Provide the [x, y] coordinate of the cell's center where the given text is located.  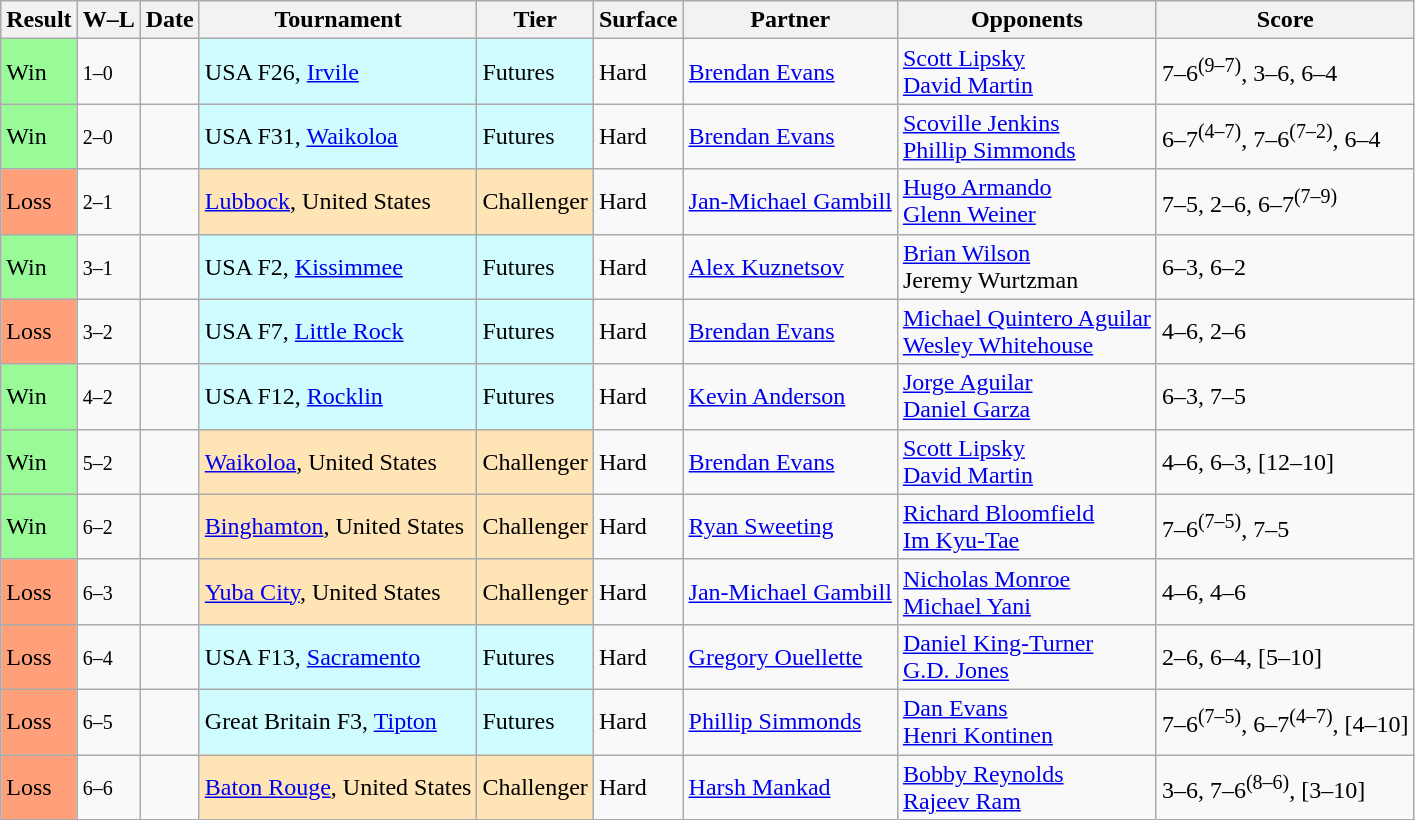
Great Britain F3, Tipton [338, 722]
2–1 [108, 202]
Alex Kuznetsov [790, 266]
Ryan Sweeting [790, 526]
Yuba City, United States [338, 592]
USA F26, Irvile [338, 72]
USA F12, Rocklin [338, 396]
5–2 [108, 462]
Tier [535, 20]
Hugo Armando Glenn Weiner [1026, 202]
6–3, 7–5 [1285, 396]
USA F31, Waikoloa [338, 136]
Waikoloa, United States [338, 462]
Nicholas Monroe Michael Yani [1026, 592]
Baton Rouge, United States [338, 786]
Score [1285, 20]
W–L [108, 20]
Tournament [338, 20]
Phillip Simmonds [790, 722]
Surface [638, 20]
Gregory Ouellette [790, 656]
7–5, 2–6, 6–7(7–9) [1285, 202]
Dan Evans Henri Kontinen [1026, 722]
6–2 [108, 526]
USA F7, Little Rock [338, 332]
7–6(7–5), 6–7(4–7), [4–10] [1285, 722]
2–0 [108, 136]
Michael Quintero Aguilar Wesley Whitehouse [1026, 332]
7–6(7–5), 7–5 [1285, 526]
Opponents [1026, 20]
1–0 [108, 72]
Date [170, 20]
Binghamton, United States [338, 526]
Daniel King-Turner G.D. Jones [1026, 656]
6–3, 6–2 [1285, 266]
4–2 [108, 396]
Scoville Jenkins Phillip Simmonds [1026, 136]
6–7(4–7), 7–6(7–2), 6–4 [1285, 136]
3–6, 7–6(8–6), [3–10] [1285, 786]
Partner [790, 20]
Result [39, 20]
Lubbock, United States [338, 202]
Harsh Mankad [790, 786]
3–2 [108, 332]
6–4 [108, 656]
7–6(9–7), 3–6, 6–4 [1285, 72]
6–5 [108, 722]
3–1 [108, 266]
6–6 [108, 786]
USA F2, Kissimmee [338, 266]
4–6, 2–6 [1285, 332]
Jorge Aguilar Daniel Garza [1026, 396]
Richard Bloomfield Im Kyu-Tae [1026, 526]
Bobby Reynolds Rajeev Ram [1026, 786]
Kevin Anderson [790, 396]
2–6, 6–4, [5–10] [1285, 656]
6–3 [108, 592]
USA F13, Sacramento [338, 656]
4–6, 4–6 [1285, 592]
Brian Wilson Jeremy Wurtzman [1026, 266]
4–6, 6–3, [12–10] [1285, 462]
